Locate the cell with the specified text and output its [x, y] center coordinate. 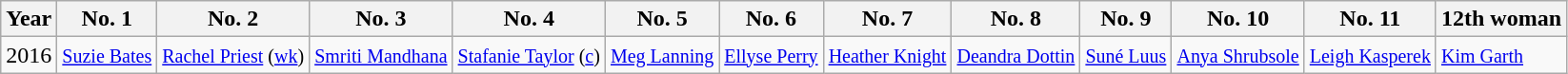
Leigh Kasperek [1370, 55]
No. 7 [888, 19]
No. 2 [233, 19]
No. 9 [1126, 19]
No. 6 [772, 19]
Smriti Mandhana [381, 55]
Heather Knight [888, 55]
No. 8 [1015, 19]
Suné Luus [1126, 55]
2016 [29, 55]
Ellyse Perry [772, 55]
No. 1 [107, 19]
Anya Shrubsole [1238, 55]
No. 3 [381, 19]
No. 10 [1238, 19]
No. 5 [661, 19]
Year [29, 19]
No. 4 [529, 19]
No. 11 [1370, 19]
Stafanie Taylor (c) [529, 55]
Kim Garth [1501, 55]
Rachel Priest (wk) [233, 55]
12th woman [1501, 19]
Meg Lanning [661, 55]
Deandra Dottin [1015, 55]
Suzie Bates [107, 55]
